Extract the (x, y) coordinate from the center of the cell holding the provided text.  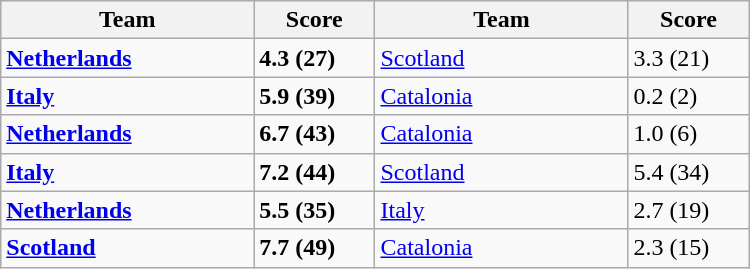
2.7 (19) (688, 210)
5.9 (39) (314, 96)
0.2 (2) (688, 96)
7.2 (44) (314, 172)
7.7 (49) (314, 248)
1.0 (6) (688, 134)
5.5 (35) (314, 210)
5.4 (34) (688, 172)
3.3 (21) (688, 58)
4.3 (27) (314, 58)
6.7 (43) (314, 134)
2.3 (15) (688, 248)
